Extract the (x, y) coordinate from the center of the cell holding the provided text.  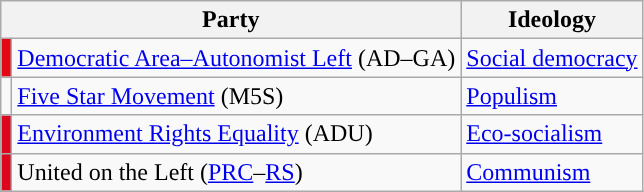
Ideology (552, 20)
Eco-socialism (552, 134)
Party (231, 20)
United on the Left (PRC–RS) (236, 172)
Democratic Area–Autonomist Left (AD–GA) (236, 58)
Five Star Movement (M5S) (236, 96)
Social democracy (552, 58)
Populism (552, 96)
Communism (552, 172)
Environment Rights Equality (ADU) (236, 134)
